Pinpoint the cell where the given text exists, returning its [X, Y] midpoint coordinate. 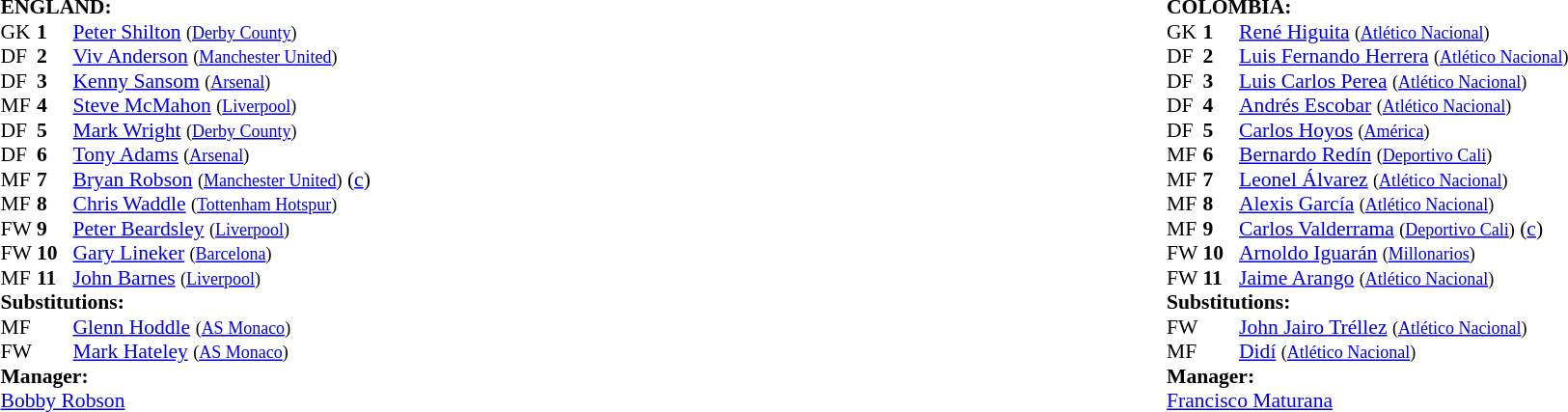
René Higuita (Atlético Nacional) [1403, 32]
Didí (Atlético Nacional) [1403, 352]
Steve McMahon (Liverpool) [222, 105]
Peter Beardsley (Liverpool) [222, 229]
Peter Shilton (Derby County) [222, 32]
Tony Adams (Arsenal) [222, 155]
Viv Anderson (Manchester United) [222, 57]
Chris Waddle (Tottenham Hotspur) [222, 204]
Bryan Robson (Manchester United) (c) [222, 179]
Leonel Álvarez (Atlético Nacional) [1403, 179]
Gary Lineker (Barcelona) [222, 254]
Alexis García (Atlético Nacional) [1403, 204]
Mark Hateley (AS Monaco) [222, 352]
Luis Fernando Herrera (Atlético Nacional) [1403, 57]
Bernardo Redín (Deportivo Cali) [1403, 155]
Luis Carlos Perea (Atlético Nacional) [1403, 81]
Carlos Hoyos (América) [1403, 130]
Carlos Valderrama (Deportivo Cali) (c) [1403, 229]
Jaime Arango (Atlético Nacional) [1403, 278]
Kenny Sansom (Arsenal) [222, 81]
Andrés Escobar (Atlético Nacional) [1403, 105]
Arnoldo Iguarán (Millonarios) [1403, 254]
Glenn Hoddle (AS Monaco) [222, 327]
John Jairo Tréllez (Atlético Nacional) [1403, 327]
Mark Wright (Derby County) [222, 130]
John Barnes (Liverpool) [222, 278]
